Provide the (x, y) coordinate of the cell's center where the given text is located.  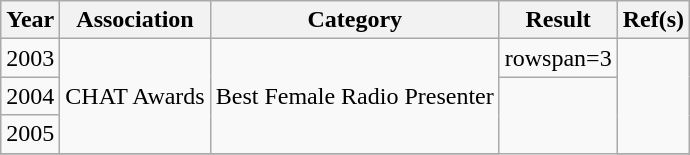
2003 (30, 58)
2005 (30, 134)
Result (558, 20)
CHAT Awards (135, 96)
Ref(s) (653, 20)
Year (30, 20)
2004 (30, 96)
Best Female Radio Presenter (354, 96)
rowspan=3 (558, 58)
Association (135, 20)
Category (354, 20)
